For the text-containing cell, return its midpoint in [x, y] coordinate format. 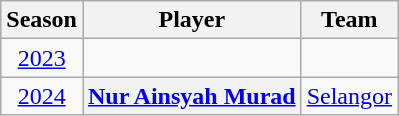
Season [42, 20]
Team [349, 20]
Nur Ainsyah Murad [192, 96]
2024 [42, 96]
Player [192, 20]
2023 [42, 58]
Selangor [349, 96]
